Capture the cell that displays the provided text and extract its [x, y] central coordinate. 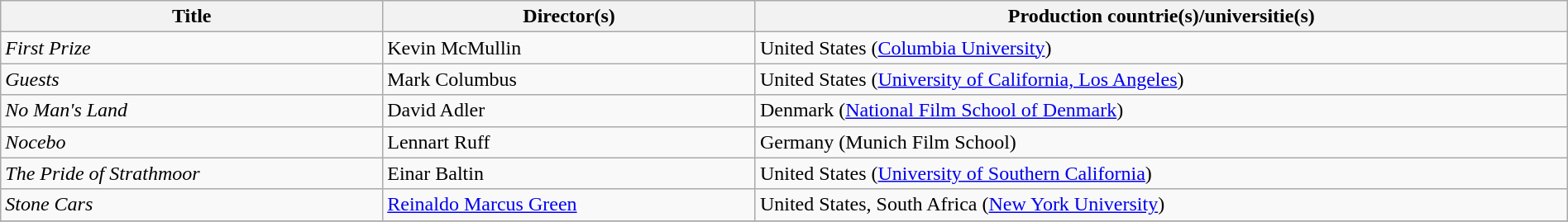
First Prize [192, 48]
United States (University of Southern California) [1161, 173]
Mark Columbus [569, 79]
Reinaldo Marcus Green [569, 205]
Director(s) [569, 17]
Einar Baltin [569, 173]
Nocebo [192, 142]
Germany (Munich Film School) [1161, 142]
David Adler [569, 111]
Kevin McMullin [569, 48]
Title [192, 17]
Stone Cars [192, 205]
No Man's Land [192, 111]
United States (University of California, Los Angeles) [1161, 79]
Denmark (National Film School of Denmark) [1161, 111]
Guests [192, 79]
The Pride of Strathmoor [192, 173]
Lennart Ruff [569, 142]
United States, South Africa (New York University) [1161, 205]
Production countrie(s)/universitie(s) [1161, 17]
United States (Columbia University) [1161, 48]
